For the text-containing cell, return its midpoint in [x, y] coordinate format. 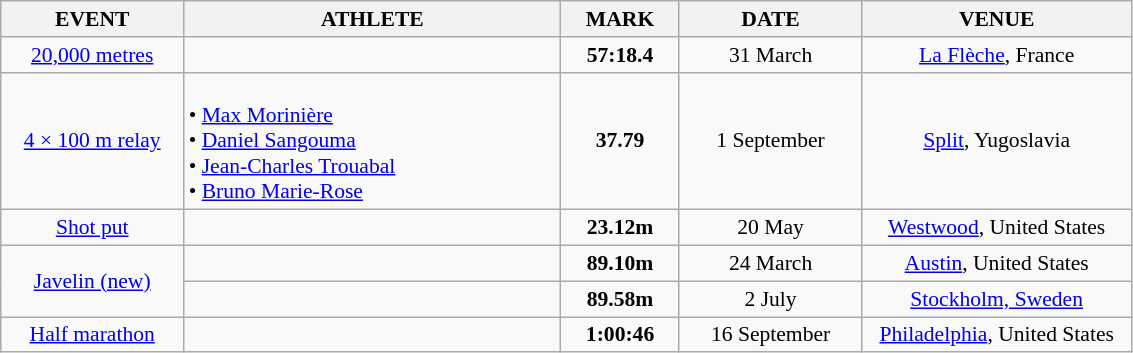
MARK [620, 19]
1:00:46 [620, 335]
Westwood, United States [996, 228]
VENUE [996, 19]
Stockholm, Sweden [996, 299]
57:18.4 [620, 55]
Austin, United States [996, 264]
Split, Yugoslavia [996, 141]
• Max Morinière• Daniel Sangouma• Jean-Charles Trouabal• Bruno Marie-Rose [372, 141]
89.10m [620, 264]
20,000 metres [92, 55]
1 September [770, 141]
Javelin (new) [92, 282]
37.79 [620, 141]
89.58m [620, 299]
Half marathon [92, 335]
4 × 100 m relay [92, 141]
Philadelphia, United States [996, 335]
ATHLETE [372, 19]
Shot put [92, 228]
16 September [770, 335]
DATE [770, 19]
31 March [770, 55]
La Flèche, France [996, 55]
24 March [770, 264]
20 May [770, 228]
EVENT [92, 19]
23.12m [620, 228]
2 July [770, 299]
